Find where the given text appears and provide that cell's center as [x, y] coordinate. 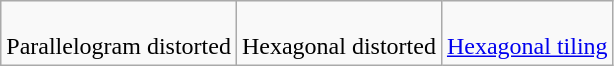
Hexagonal tiling [527, 34]
Hexagonal distorted [338, 34]
Parallelogram distorted [119, 34]
